Locate the cell with the specified text and output its [X, Y] center coordinate. 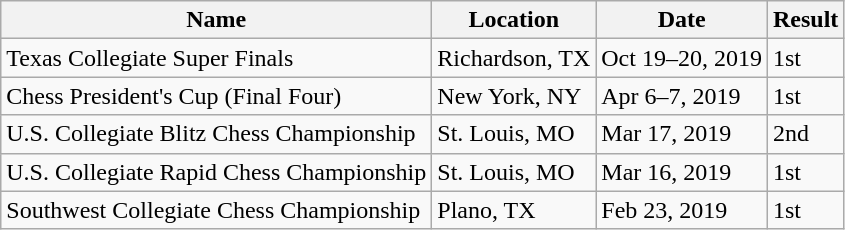
Southwest Collegiate Chess Championship [216, 210]
Plano, TX [514, 210]
Mar 17, 2019 [682, 134]
Date [682, 20]
New York, NY [514, 96]
Name [216, 20]
Oct 19–20, 2019 [682, 58]
Feb 23, 2019 [682, 210]
U.S. Collegiate Blitz Chess Championship [216, 134]
Location [514, 20]
U.S. Collegiate Rapid Chess Championship [216, 172]
Richardson, TX [514, 58]
2nd [805, 134]
Mar 16, 2019 [682, 172]
Chess President's Cup (Final Four) [216, 96]
Result [805, 20]
Texas Collegiate Super Finals [216, 58]
Apr 6–7, 2019 [682, 96]
